Return the [x, y] coordinate for the center point of the cell that contains the specified text.  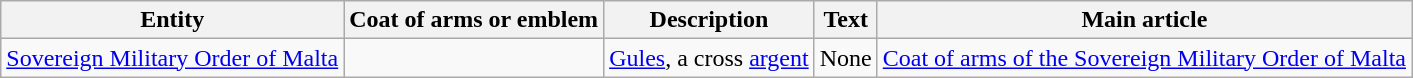
Gules, a cross argent [710, 58]
Coat of arms or emblem [474, 20]
Description [710, 20]
Main article [1144, 20]
Text [846, 20]
Sovereign Military Order of Malta [172, 58]
Entity [172, 20]
Coat of arms of the Sovereign Military Order of Malta [1144, 58]
None [846, 58]
